Provide the [x, y] coordinate of the cell's center where the given text is located.  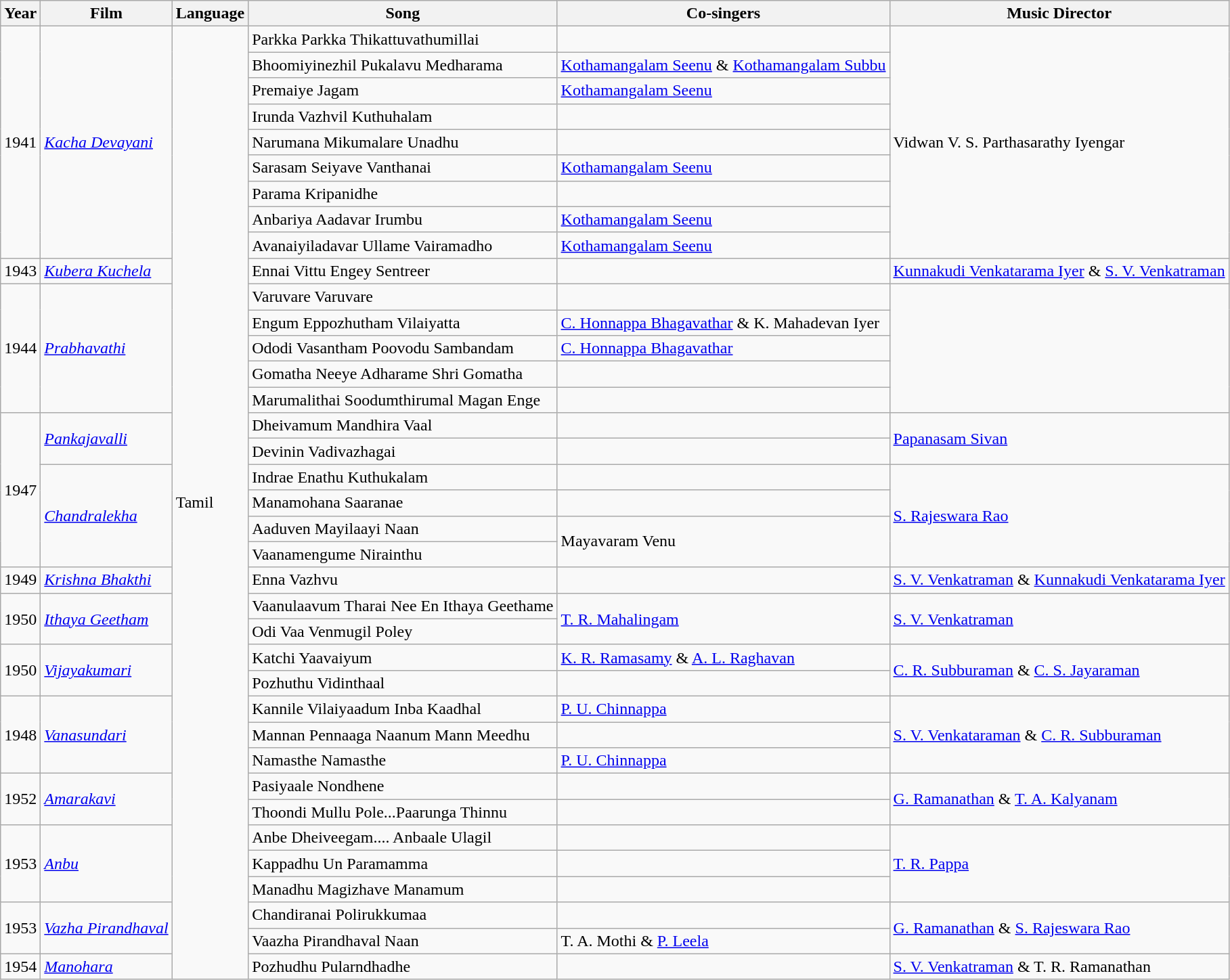
S. V. Venkatraman & T. R. Ramanathan [1059, 966]
1948 [20, 734]
Co-singers [723, 14]
Manamohana Saaranae [403, 503]
Chandralekha [106, 516]
Indrae Enathu Kuthukalam [403, 477]
Chandiranai Polirukkumaa [403, 915]
Parkka Parkka Thikattuvathumillai [403, 39]
Marumalithai Soodumthirumal Magan Enge [403, 400]
Kunnakudi Venkatarama Iyer & S. V. Venkatraman [1059, 271]
Kacha Devayani [106, 142]
Language [210, 14]
Kubera Kuchela [106, 271]
Manohara [106, 966]
T. R. Mahalingam [723, 619]
1947 [20, 490]
Year [20, 14]
Film [106, 14]
Song [403, 14]
Varuvare Varuvare [403, 296]
Engum Eppozhutham Vilaiyatta [403, 323]
Pozhudhu Pularndhadhe [403, 966]
Kannile Vilaiyaadum Inba Kaadhal [403, 709]
Namasthe Namasthe [403, 761]
Katchi Yaavaiyum [403, 657]
T. A. Mothi & P. Leela [723, 941]
S. V. Venkataraman & C. R. Subburaman [1059, 734]
Gomatha Neeye Adharame Shri Gomatha [403, 374]
1944 [20, 348]
Avanaiyiladavar Ullame Vairamadho [403, 245]
G. Ramanathan & S. Rajeswara Rao [1059, 928]
Devinin Vadivazhagai [403, 451]
Irunda Vazhvil Kuthuhalam [403, 116]
C. Honnappa Bhagavathar & K. Mahadevan Iyer [723, 323]
S. Rajeswara Rao [1059, 516]
Vijayakumari [106, 670]
Papanasam Sivan [1059, 439]
Ododi Vasantham Poovodu Sambandam [403, 349]
G. Ramanathan & T. A. Kalyanam [1059, 799]
Vazha Pirandhaval [106, 928]
Thoondi Mullu Pole...Paarunga Thinnu [403, 812]
1954 [20, 966]
Mayavaram Venu [723, 541]
1943 [20, 271]
C. Honnappa Bhagavathar [723, 349]
Anbariya Aadavar Irumbu [403, 219]
Pankajavalli [106, 439]
Krishna Bhakthi [106, 580]
Vidwan V. S. Parthasarathy Iyengar [1059, 142]
Pasiyaale Nondhene [403, 786]
Odi Vaa Venmugil Poley [403, 631]
C. R. Subburaman & C. S. Jayaraman [1059, 670]
Sarasam Seiyave Vanthanai [403, 168]
Vaazha Pirandhaval Naan [403, 941]
Parama Kripanidhe [403, 194]
Prabhavathi [106, 348]
Vaanamengume Nirainthu [403, 554]
Premaiye Jagam [403, 91]
Kappadhu Un Paramamma [403, 864]
Vanasundari [106, 734]
1941 [20, 142]
Tamil [210, 503]
1949 [20, 580]
Bhoomiyinezhil Pukalavu Medharama [403, 65]
Music Director [1059, 14]
K. R. Ramasamy & A. L. Raghavan [723, 657]
Pozhuthu Vidinthaal [403, 683]
Anbe Dheiveegam.... Anbaale Ulagil [403, 838]
Aaduven Mayilaayi Naan [403, 529]
Ithaya Geetham [106, 619]
Kothamangalam Seenu & Kothamangalam Subbu [723, 65]
1952 [20, 799]
Amarakavi [106, 799]
Dheivamum Mandhira Vaal [403, 426]
Enna Vazhvu [403, 580]
Narumana Mikumalare Unadhu [403, 142]
S. V. Venkatraman & Kunnakudi Venkatarama Iyer [1059, 580]
Anbu [106, 864]
S. V. Venkatraman [1059, 619]
Vaanulaavum Tharai Nee En Ithaya Geethame [403, 606]
Manadhu Magizhave Manamum [403, 889]
T. R. Pappa [1059, 864]
Mannan Pennaaga Naanum Mann Meedhu [403, 734]
Ennai Vittu Engey Sentreer [403, 271]
